Identify which cell holds the provided text, then report its [X, Y] central coordinate. 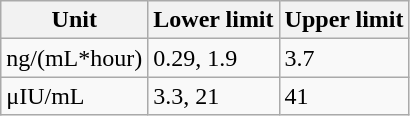
μIU/mL [74, 96]
3.3, 21 [214, 96]
41 [344, 96]
3.7 [344, 58]
Lower limit [214, 20]
Upper limit [344, 20]
0.29, 1.9 [214, 58]
Unit [74, 20]
ng/(mL*hour) [74, 58]
